For the text-containing cell, return its midpoint in (x, y) coordinate format. 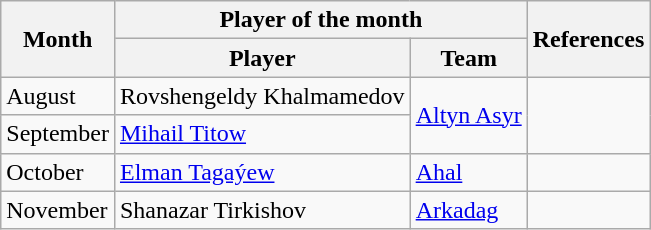
October (58, 172)
Elman Tagaýew (262, 172)
References (588, 39)
Altyn Asyr (468, 115)
Rovshengeldy Khalmamedov (262, 96)
November (58, 210)
Month (58, 39)
Shanazar Tirkishov (262, 210)
Ahal (468, 172)
Player (262, 58)
Player of the month (320, 20)
September (58, 134)
Arkadag (468, 210)
Team (468, 58)
August (58, 96)
Mihail Titow (262, 134)
